Search for the cell housing the specified text and yield its [x, y] center coordinate. 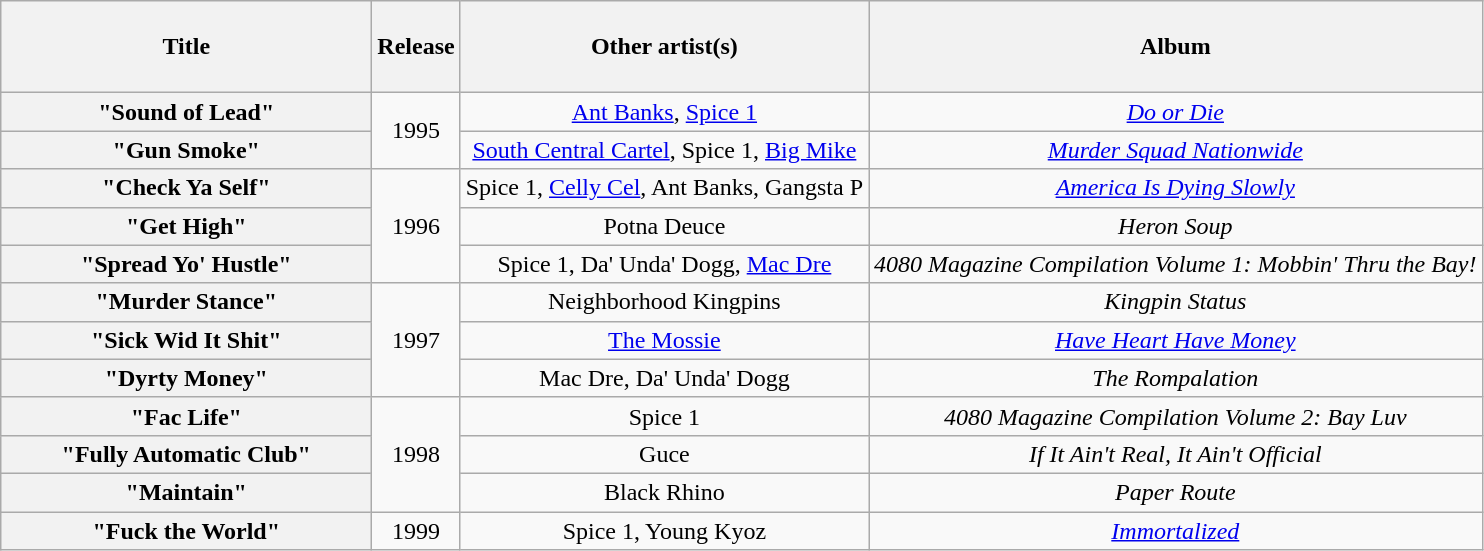
"Maintain" [186, 492]
Spice 1, Celly Cel, Ant Banks, Gangsta P [664, 188]
1997 [416, 340]
"Fully Automatic Club" [186, 454]
"Sick Wid It Shit" [186, 340]
Spice 1, Young Kyoz [664, 531]
Other artist(s) [664, 47]
Album [1176, 47]
"Gun Smoke" [186, 150]
Do or Die [1176, 112]
Ant Banks, Spice 1 [664, 112]
The Mossie [664, 340]
The Rompalation [1176, 378]
"Fac Life" [186, 416]
Murder Squad Nationwide [1176, 150]
4080 Magazine Compilation Volume 1: Mobbin' Thru the Bay! [1176, 264]
Title [186, 47]
Kingpin Status [1176, 302]
"Get High" [186, 226]
4080 Magazine Compilation Volume 2: Bay Luv [1176, 416]
Guce [664, 454]
Release [416, 47]
America Is Dying Slowly [1176, 188]
"Sound of Lead" [186, 112]
1999 [416, 531]
Immortalized [1176, 531]
Paper Route [1176, 492]
Spice 1 [664, 416]
If It Ain't Real, It Ain't Official [1176, 454]
South Central Cartel, Spice 1, Big Mike [664, 150]
Spice 1, Da' Unda' Dogg, Mac Dre [664, 264]
"Murder Stance" [186, 302]
"Spread Yo' Hustle" [186, 264]
Potna Deuce [664, 226]
Heron Soup [1176, 226]
Mac Dre, Da' Unda' Dogg [664, 378]
1998 [416, 454]
Black Rhino [664, 492]
Have Heart Have Money [1176, 340]
1996 [416, 226]
"Dyrty Money" [186, 378]
"Fuck the World" [186, 531]
1995 [416, 131]
Neighborhood Kingpins [664, 302]
"Check Ya Self" [186, 188]
